Output the (x, y) coordinate of the center of the cell containing the given text.  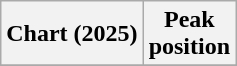
Chart (2025) (72, 34)
Peakposition (189, 34)
